Find where the given text appears and provide that cell's center as (X, Y) coordinate. 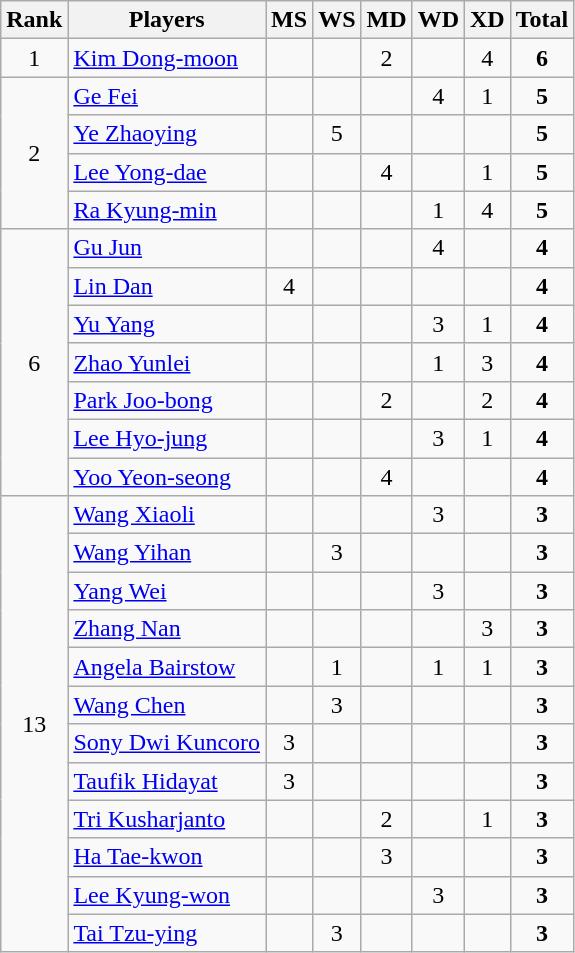
Zhang Nan (167, 629)
Ge Fei (167, 96)
Wang Yihan (167, 553)
Lee Hyo-jung (167, 438)
Park Joo-bong (167, 400)
WD (438, 20)
Kim Dong-moon (167, 58)
Ha Tae-kwon (167, 857)
WS (337, 20)
Players (167, 20)
Total (542, 20)
Wang Chen (167, 705)
Yu Yang (167, 324)
Tai Tzu-ying (167, 933)
Yang Wei (167, 591)
Lee Kyung-won (167, 895)
Ye Zhaoying (167, 134)
Taufik Hidayat (167, 781)
Tri Kusharjanto (167, 819)
Sony Dwi Kuncoro (167, 743)
Lee Yong-dae (167, 172)
Rank (34, 20)
Angela Bairstow (167, 667)
13 (34, 724)
MS (290, 20)
Wang Xiaoli (167, 515)
Lin Dan (167, 286)
Ra Kyung-min (167, 210)
Gu Jun (167, 248)
XD (488, 20)
MD (386, 20)
Yoo Yeon-seong (167, 477)
Zhao Yunlei (167, 362)
